Provide the [x, y] coordinate of the cell's center where the given text is located.  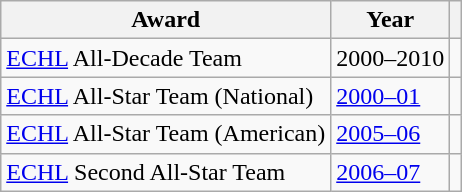
ECHL All-Decade Team [166, 58]
2000–2010 [390, 58]
2000–01 [390, 96]
Award [166, 20]
ECHL All-Star Team (National) [166, 96]
Year [390, 20]
ECHL Second All-Star Team [166, 172]
2006–07 [390, 172]
2005–06 [390, 134]
ECHL All-Star Team (American) [166, 134]
